Search for the cell housing the specified text and yield its [X, Y] center coordinate. 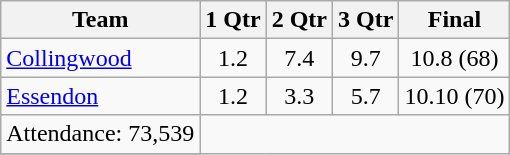
9.7 [366, 58]
Essendon [100, 96]
5.7 [366, 96]
Attendance: 73,539 [100, 134]
Final [454, 20]
3.3 [299, 96]
Collingwood [100, 58]
1 Qtr [233, 20]
2 Qtr [299, 20]
10.8 (68) [454, 58]
Team [100, 20]
10.10 (70) [454, 96]
3 Qtr [366, 20]
7.4 [299, 58]
